Search for the cell housing the specified text and yield its [x, y] center coordinate. 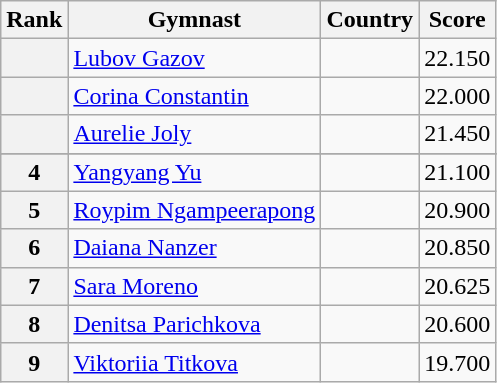
Daiana Nanzer [194, 248]
22.150 [458, 58]
Country [370, 20]
20.625 [458, 286]
7 [34, 286]
20.600 [458, 324]
Score [458, 20]
6 [34, 248]
Roypim Ngampeerapong [194, 210]
21.100 [458, 172]
4 [34, 172]
Denitsa Parichkova [194, 324]
5 [34, 210]
Yangyang Yu [194, 172]
9 [34, 362]
22.000 [458, 96]
8 [34, 324]
20.900 [458, 210]
Corina Constantin [194, 96]
Viktoriia Titkova [194, 362]
Aurelie Joly [194, 134]
21.450 [458, 134]
20.850 [458, 248]
Sara Moreno [194, 286]
19.700 [458, 362]
Lubov Gazov [194, 58]
Rank [34, 20]
Gymnast [194, 20]
